Find where the given text appears and provide that cell's center as (x, y) coordinate. 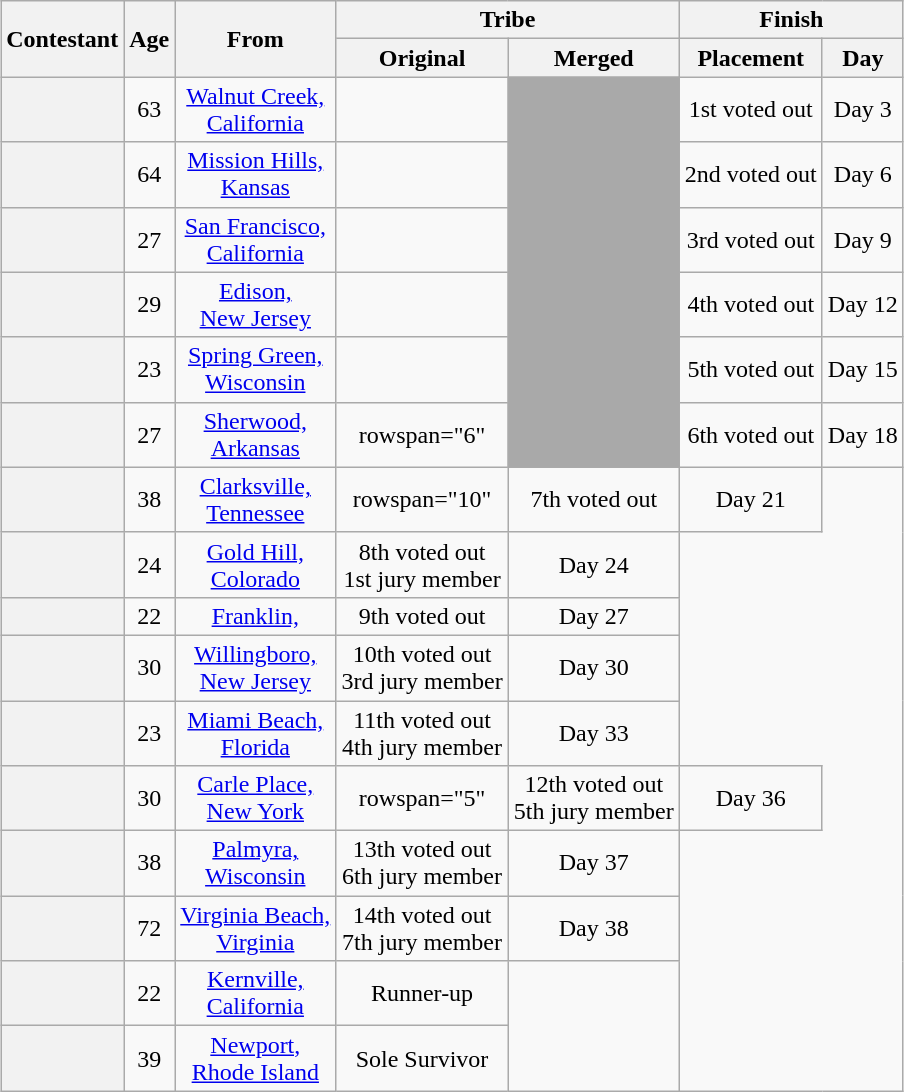
From (256, 39)
9th voted out (422, 616)
3rd voted out (750, 240)
Day 27 (594, 616)
rowspan="6" (422, 434)
Edison,New Jersey (256, 304)
10th voted out3rd jury member (422, 668)
Day 21 (750, 500)
Day 33 (594, 732)
Finish (791, 20)
Mission Hills,Kansas (256, 174)
Spring Green,Wisconsin (256, 370)
Original (422, 58)
4th voted out (750, 304)
rowspan="10" (422, 500)
11th voted out4th jury member (422, 732)
Walnut Creek,California (256, 110)
63 (150, 110)
5th voted out (750, 370)
Contestant (62, 39)
8th voted out1st jury member (422, 564)
Day 38 (594, 928)
Day 18 (862, 434)
72 (150, 928)
Willingboro,New Jersey (256, 668)
rowspan="5" (422, 798)
1st voted out (750, 110)
Franklin, (256, 616)
Palmyra,Wisconsin (256, 864)
Tribe (508, 20)
Day 24 (594, 564)
Clarksville,Tennessee (256, 500)
2nd voted out (750, 174)
Runner-up (422, 994)
7th voted out (594, 500)
24 (150, 564)
14th voted out7th jury member (422, 928)
Virginia Beach,Virginia (256, 928)
Day 37 (594, 864)
29 (150, 304)
13th voted out6th jury member (422, 864)
Day 3 (862, 110)
64 (150, 174)
Carle Place,New York (256, 798)
San Francisco,California (256, 240)
Placement (750, 58)
Sole Survivor (422, 1058)
Sherwood,Arkansas (256, 434)
12th voted out5th jury member (594, 798)
Day 6 (862, 174)
Day 9 (862, 240)
Day 36 (750, 798)
Day (862, 58)
Day 12 (862, 304)
Miami Beach,Florida (256, 732)
6th voted out (750, 434)
Gold Hill,Colorado (256, 564)
Age (150, 39)
Kernville,California (256, 994)
Day 30 (594, 668)
39 (150, 1058)
Merged (594, 58)
Day 15 (862, 370)
Newport,Rhode Island (256, 1058)
